From the cell containing the given text, extract its center point as [x, y] coordinate. 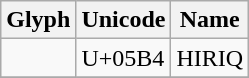
HIRIQ [210, 58]
U+05B4 [124, 58]
Glyph [38, 20]
Unicode [124, 20]
Name [210, 20]
